Provide the (x, y) coordinate of the cell's center where the given text is located.  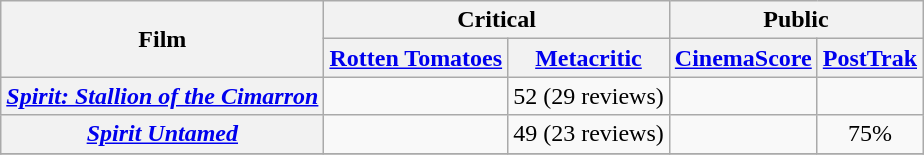
CinemaScore (743, 58)
Rotten Tomatoes (416, 58)
Critical (496, 20)
49 (23 reviews) (589, 134)
Spirit: Stallion of the Cimarron (162, 96)
52 (29 reviews) (589, 96)
Metacritic (589, 58)
Public (796, 20)
PostTrak (870, 58)
75% (870, 134)
Spirit Untamed (162, 134)
Film (162, 39)
